Identify which cell holds the provided text, then report its [x, y] central coordinate. 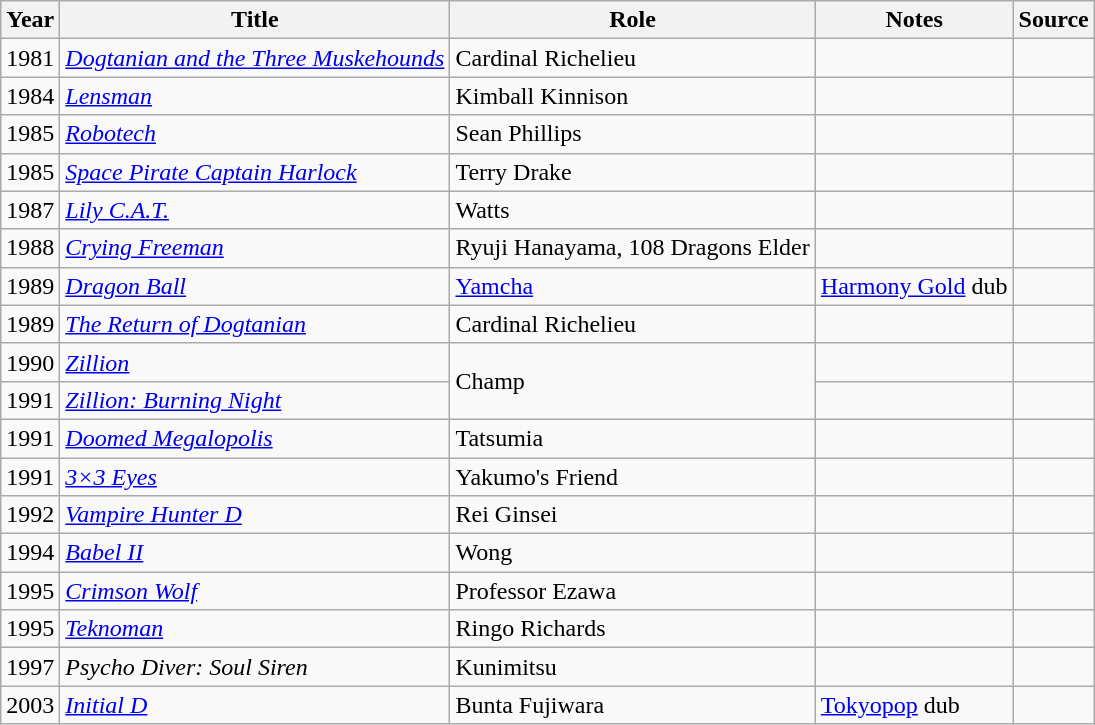
Dragon Ball [255, 286]
Tatsumia [632, 438]
Yamcha [632, 286]
Vampire Hunter D [255, 515]
Lensman [255, 96]
1994 [30, 553]
Kunimitsu [632, 667]
1988 [30, 248]
Ringo Richards [632, 629]
Babel II [255, 553]
Teknoman [255, 629]
Title [255, 20]
1992 [30, 515]
Dogtanian and the Three Muskehounds [255, 58]
Terry Drake [632, 172]
Notes [914, 20]
Bunta Fujiwara [632, 705]
Robotech [255, 134]
Role [632, 20]
Zillion [255, 362]
Tokyopop dub [914, 705]
Wong [632, 553]
Professor Ezawa [632, 591]
Space Pirate Captain Harlock [255, 172]
Yakumo's Friend [632, 477]
1984 [30, 96]
3×3 Eyes [255, 477]
Lily C.A.T. [255, 210]
Watts [632, 210]
Crimson Wolf [255, 591]
1987 [30, 210]
Initial D [255, 705]
Champ [632, 381]
1997 [30, 667]
Rei Ginsei [632, 515]
Source [1054, 20]
1990 [30, 362]
Year [30, 20]
Harmony Gold dub [914, 286]
Doomed Megalopolis [255, 438]
Sean Phillips [632, 134]
Ryuji Hanayama, 108 Dragons Elder [632, 248]
Zillion: Burning Night [255, 400]
2003 [30, 705]
Psycho Diver: Soul Siren [255, 667]
The Return of Dogtanian [255, 324]
Kimball Kinnison [632, 96]
Crying Freeman [255, 248]
1981 [30, 58]
